Return the [X, Y] coordinate for the center point of the cell that contains the specified text.  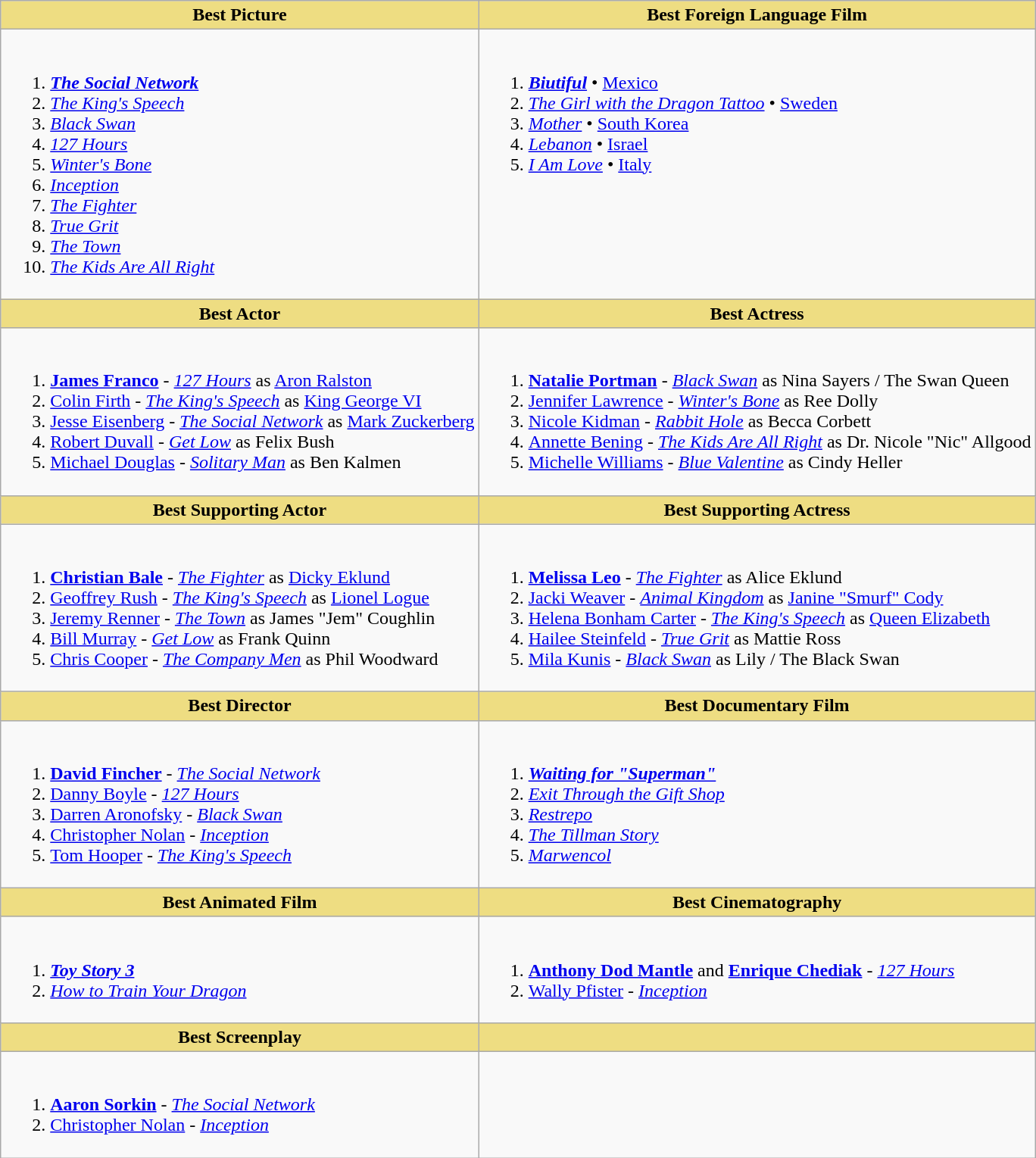
Best Picture [239, 15]
Best Screenplay [239, 1037]
David Fincher - The Social NetworkDanny Boyle - 127 HoursDarren Aronofsky - Black SwanChristopher Nolan - InceptionTom Hooper - The King's Speech [239, 804]
Best Actress [757, 314]
Waiting for "Superman"Exit Through the Gift ShopRestrepoThe Tillman StoryMarwencol [757, 804]
Best Animated Film [239, 902]
The Social NetworkThe King's SpeechBlack Swan127 HoursWinter's BoneInceptionThe FighterTrue GritThe TownThe Kids Are All Right [239, 164]
Biutiful • MexicoThe Girl with the Dragon Tattoo • SwedenMother • South KoreaLebanon • IsraelI Am Love • Italy [757, 164]
Best Cinematography [757, 902]
Best Actor [239, 314]
Best Foreign Language Film [757, 15]
Toy Story 3How to Train Your Dragon [239, 969]
Best Documentary Film [757, 706]
Anthony Dod Mantle and Enrique Chediak - 127 HoursWally Pfister - Inception [757, 969]
Aaron Sorkin - The Social NetworkChristopher Nolan - Inception [239, 1104]
Best Director [239, 706]
Best Supporting Actress [757, 510]
Best Supporting Actor [239, 510]
